Locate the cell with the specified text and output its (x, y) center coordinate. 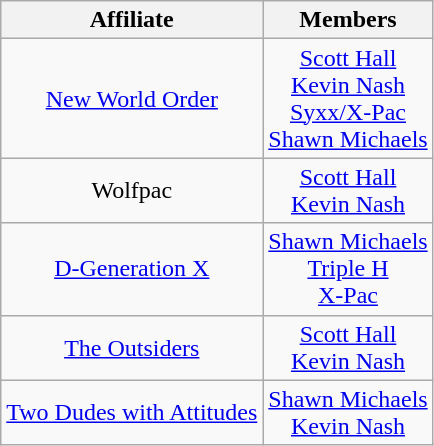
Scott HallKevin NashSyxx/X-Pac Shawn Michaels (348, 98)
Shawn MichaelsKevin Nash (348, 412)
Wolfpac (132, 190)
Shawn MichaelsTriple HX-Pac (348, 269)
The Outsiders (132, 348)
Affiliate (132, 20)
Members (348, 20)
D-Generation X (132, 269)
New World Order (132, 98)
Two Dudes with Attitudes (132, 412)
